Pinpoint the cell where the given text exists, returning its (x, y) midpoint coordinate. 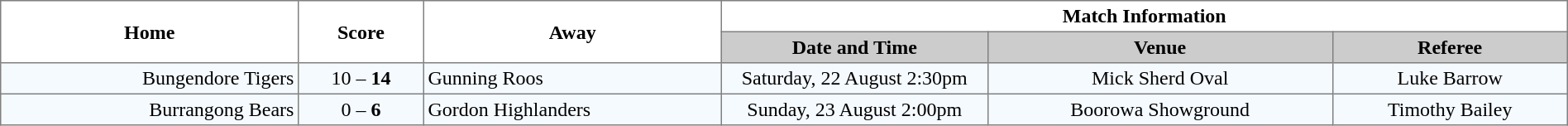
Away (572, 31)
Venue (1159, 47)
Bungendore Tigers (150, 79)
Mick Sherd Oval (1159, 79)
0 – 6 (361, 109)
Date and Time (854, 47)
Sunday, 23 August 2:00pm (854, 109)
Home (150, 31)
Match Information (1145, 17)
Timothy Bailey (1450, 109)
Luke Barrow (1450, 79)
Gunning Roos (572, 79)
10 – 14 (361, 79)
Referee (1450, 47)
Gordon Highlanders (572, 109)
Score (361, 31)
Saturday, 22 August 2:30pm (854, 79)
Burrangong Bears (150, 109)
Boorowa Showground (1159, 109)
